Detect which cell encompasses the target text, then output its (x, y) center coordinate. 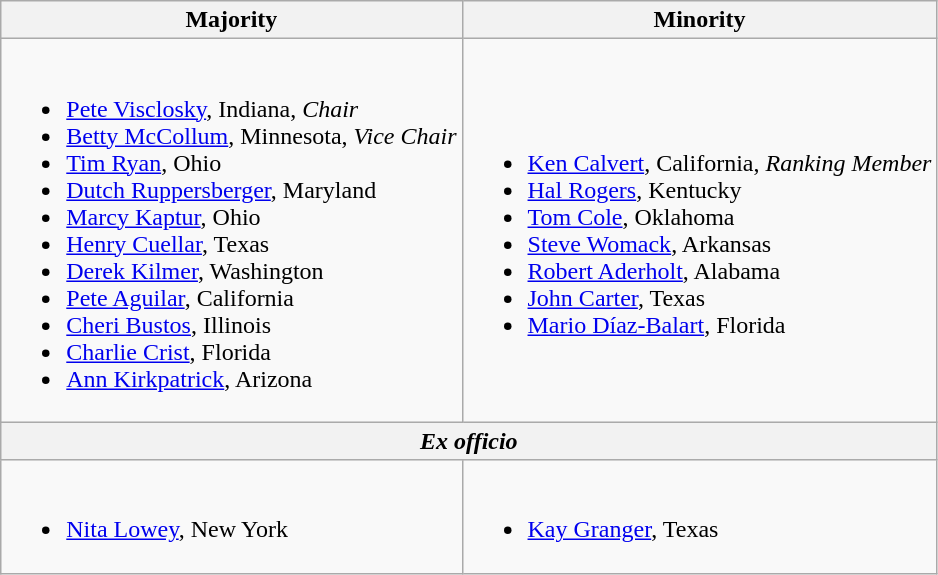
Ex officio (469, 441)
Majority (232, 20)
Kay Granger, Texas (700, 516)
Nita Lowey, New York (232, 516)
Minority (700, 20)
